From the cell containing the given text, extract its center point as (x, y) coordinate. 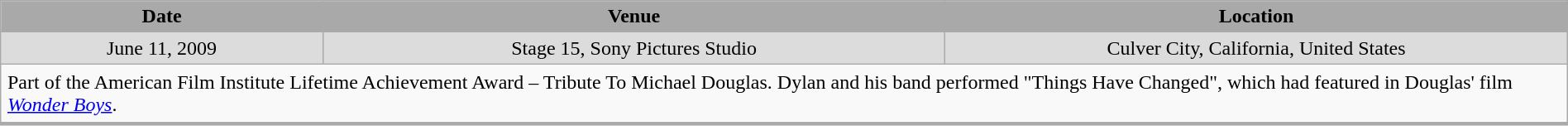
Location (1256, 17)
Date (162, 17)
June 11, 2009 (162, 48)
Stage 15, Sony Pictures Studio (633, 48)
Culver City, California, United States (1256, 48)
Venue (633, 17)
